Search for the cell housing the specified text and yield its (x, y) center coordinate. 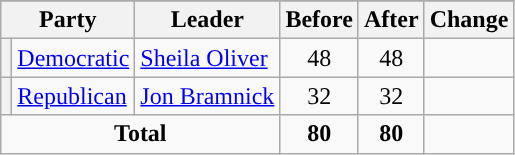
Jon Bramnick (208, 96)
Leader (208, 20)
Republican (74, 96)
Before (320, 20)
Party (68, 20)
Total (140, 134)
Sheila Oliver (208, 58)
After (391, 20)
Democratic (74, 58)
Change (469, 20)
